Output the (x, y) coordinate of the center of the cell containing the given text.  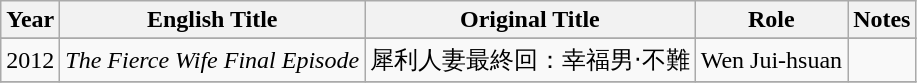
Notes (882, 20)
Original Title (530, 20)
2012 (30, 60)
Year (30, 20)
Role (771, 20)
Wen Jui-hsuan (771, 60)
English Title (212, 20)
The Fierce Wife Final Episode (212, 60)
犀利人妻最終回：幸福男‧不難 (530, 60)
